Scan for the cell matching the given text and deliver its [x, y] coordinate at center. 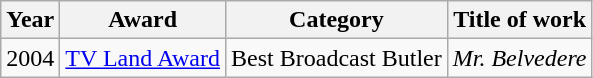
Category [337, 20]
Award [143, 20]
2004 [30, 58]
TV Land Award [143, 58]
Year [30, 20]
Mr. Belvedere [520, 58]
Best Broadcast Butler [337, 58]
Title of work [520, 20]
